Scan for the cell matching the given text and deliver its [X, Y] coordinate at center. 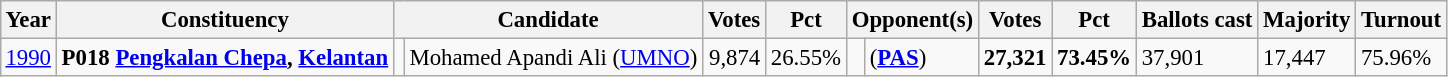
37,901 [1196, 57]
Turnout [1402, 20]
Ballots cast [1196, 20]
Opponent(s) [912, 20]
Candidate [548, 20]
73.45% [1094, 57]
Mohamed Apandi Ali (UMNO) [554, 57]
75.96% [1402, 57]
(PAS) [921, 57]
1990 [28, 57]
27,321 [1016, 57]
Constituency [224, 20]
26.55% [806, 57]
Majority [1307, 20]
9,874 [734, 57]
P018 Pengkalan Chepa, Kelantan [224, 57]
17,447 [1307, 57]
Year [28, 20]
